Identify which cell holds the provided text, then report its [x, y] central coordinate. 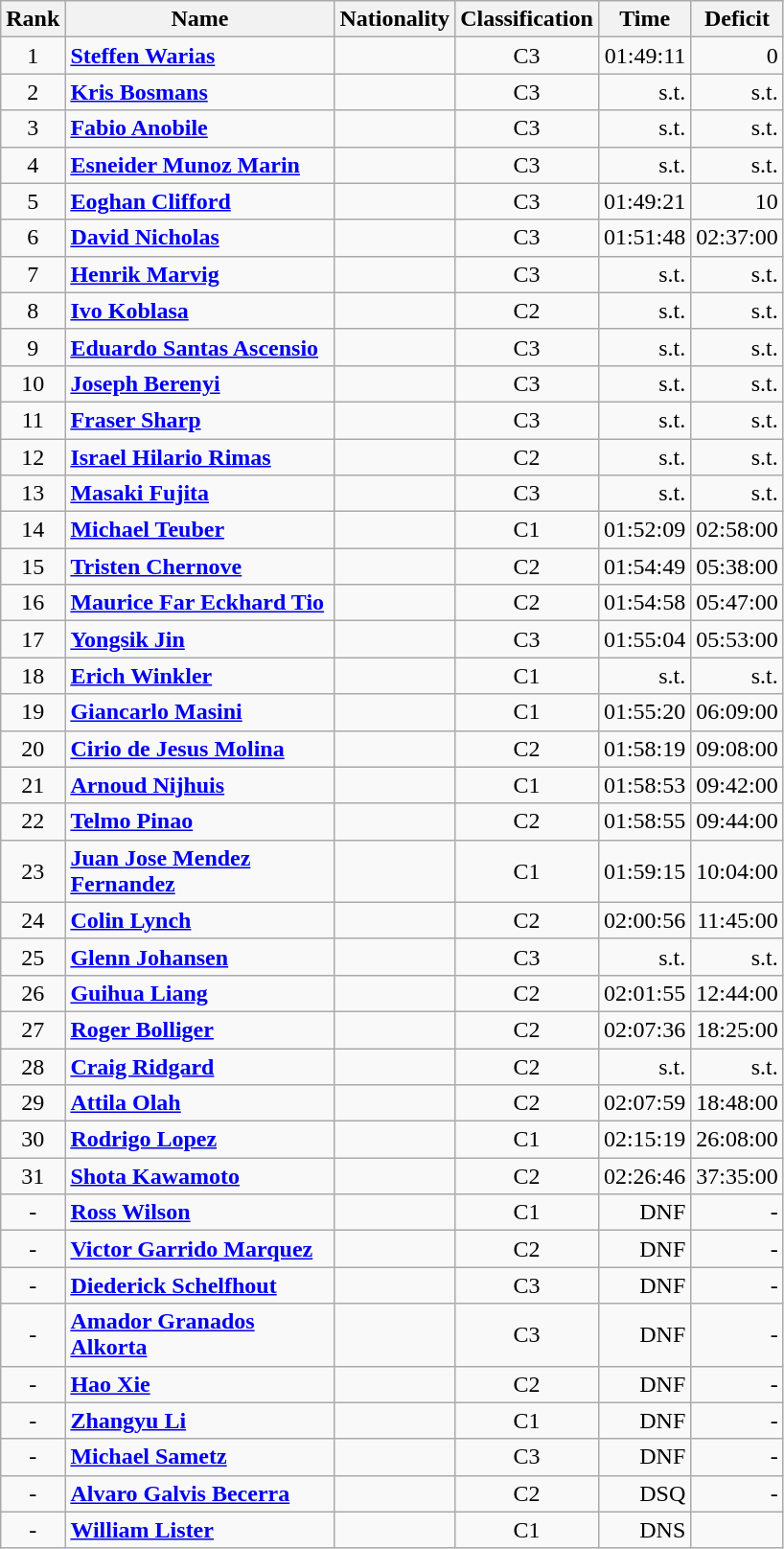
09:08:00 [737, 749]
4 [33, 165]
Fabio Anobile [199, 128]
26 [33, 993]
Alvaro Galvis Becerra [199, 1493]
02:07:36 [644, 1029]
Michael Sametz [199, 1457]
05:53:00 [737, 639]
Ivo Koblasa [199, 311]
23 [33, 870]
6 [33, 238]
Masaki Fujita [199, 494]
24 [33, 920]
12 [33, 457]
Colin Lynch [199, 920]
09:42:00 [737, 785]
DSQ [644, 1493]
01:54:49 [644, 566]
William Lister [199, 1530]
02:15:19 [644, 1140]
02:26:46 [644, 1176]
0 [737, 56]
Craig Ridgard [199, 1067]
5 [33, 201]
29 [33, 1103]
09:44:00 [737, 821]
01:55:04 [644, 639]
Rodrigo Lopez [199, 1140]
Deficit [737, 19]
Zhangyu Li [199, 1421]
Juan Jose Mendez Fernandez [199, 870]
Henrik Marvig [199, 274]
2 [33, 92]
Rank [33, 19]
20 [33, 749]
Time [644, 19]
Amador Granados Alkorta [199, 1334]
Kris Bosmans [199, 92]
Attila Olah [199, 1103]
9 [33, 347]
13 [33, 494]
DNS [644, 1530]
8 [33, 311]
25 [33, 957]
01:54:58 [644, 603]
37:35:00 [737, 1176]
18:25:00 [737, 1029]
02:00:56 [644, 920]
Michael Teuber [199, 530]
02:37:00 [737, 238]
01:51:48 [644, 238]
06:09:00 [737, 712]
Guihua Liang [199, 993]
02:58:00 [737, 530]
12:44:00 [737, 993]
Shota Kawamoto [199, 1176]
01:58:19 [644, 749]
Arnoud Nijhuis [199, 785]
Diederick Schelfhout [199, 1285]
Classification [527, 19]
16 [33, 603]
Hao Xie [199, 1384]
Tristen Chernove [199, 566]
Eduardo Santas Ascensio [199, 347]
02:01:55 [644, 993]
05:38:00 [737, 566]
Roger Bolliger [199, 1029]
Glenn Johansen [199, 957]
10:04:00 [737, 870]
Victor Garrido Marquez [199, 1249]
Nationality [395, 19]
11:45:00 [737, 920]
7 [33, 274]
19 [33, 712]
Yongsik Jin [199, 639]
15 [33, 566]
01:49:21 [644, 201]
01:49:11 [644, 56]
Ross Wilson [199, 1213]
Cirio de Jesus Molina [199, 749]
Fraser Sharp [199, 420]
Israel Hilario Rimas [199, 457]
27 [33, 1029]
3 [33, 128]
22 [33, 821]
21 [33, 785]
Eoghan Clifford [199, 201]
01:52:09 [644, 530]
Giancarlo Masini [199, 712]
26:08:00 [737, 1140]
18 [33, 676]
1 [33, 56]
01:58:53 [644, 785]
30 [33, 1140]
14 [33, 530]
Telmo Pinao [199, 821]
Esneider Munoz Marin [199, 165]
Steffen Warias [199, 56]
17 [33, 639]
Maurice Far Eckhard Tio [199, 603]
28 [33, 1067]
Name [199, 19]
02:07:59 [644, 1103]
18:48:00 [737, 1103]
11 [33, 420]
Erich Winkler [199, 676]
01:58:55 [644, 821]
31 [33, 1176]
David Nicholas [199, 238]
01:55:20 [644, 712]
05:47:00 [737, 603]
Joseph Berenyi [199, 383]
01:59:15 [644, 870]
